Capture the cell that displays the provided text and extract its (X, Y) central coordinate. 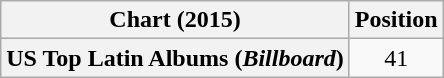
41 (396, 58)
US Top Latin Albums (Billboard) (176, 58)
Chart (2015) (176, 20)
Position (396, 20)
